Detect which cell encompasses the target text, then output its (x, y) center coordinate. 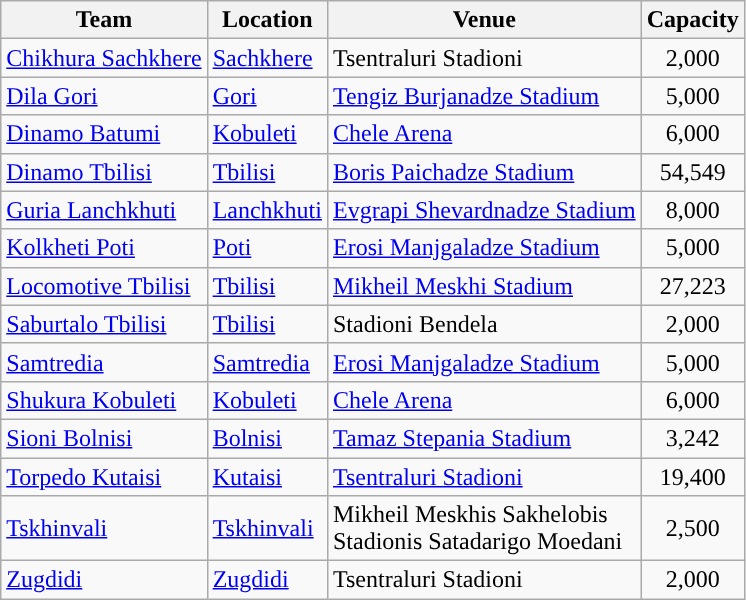
Kutaisi (267, 477)
Dila Gori (104, 96)
Evgrapi Shevardnadze Stadium (484, 210)
3,242 (692, 438)
2,500 (692, 528)
54,549 (692, 172)
Guria Lanchkhuti (104, 210)
Gori (267, 96)
Lanchkhuti (267, 210)
Mikheil Meskhi Stadium (484, 286)
Torpedo Kutaisi (104, 477)
Poti (267, 248)
Stadioni Bendela (484, 324)
Dinamo Tbilisi (104, 172)
8,000 (692, 210)
Tengiz Burjanadze Stadium (484, 96)
Dinamo Batumi (104, 134)
Boris Paichadze Stadium (484, 172)
Location (267, 20)
27,223 (692, 286)
Kolkheti Poti (104, 248)
Locomotive Tbilisi (104, 286)
Capacity (692, 20)
Sachkhere (267, 58)
19,400 (692, 477)
Chikhura Sachkhere (104, 58)
Mikheil Meskhis Sakhelobis Stadionis Satadarigo Moedani (484, 528)
Shukura Kobuleti (104, 400)
Tamaz Stepania Stadium (484, 438)
Bolnisi (267, 438)
Sioni Bolnisi (104, 438)
Venue (484, 20)
Saburtalo Tbilisi (104, 324)
Team (104, 20)
